Determine the [X, Y] coordinate at the center of the cell enclosing the given text.  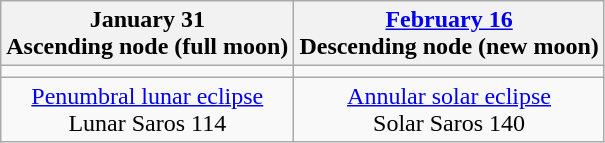
Annular solar eclipseSolar Saros 140 [449, 110]
January 31Ascending node (full moon) [148, 34]
Penumbral lunar eclipseLunar Saros 114 [148, 110]
February 16Descending node (new moon) [449, 34]
